For the text-containing cell, return its midpoint in (X, Y) coordinate format. 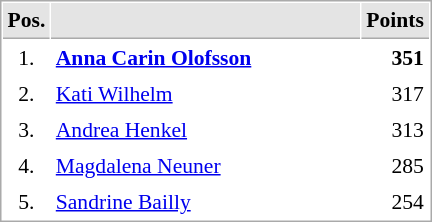
254 (396, 201)
285 (396, 165)
Points (396, 21)
351 (396, 57)
Sandrine Bailly (206, 201)
Anna Carin Olofsson (206, 57)
Andrea Henkel (206, 129)
Magdalena Neuner (206, 165)
2. (26, 93)
317 (396, 93)
Pos. (26, 21)
Kati Wilhelm (206, 93)
3. (26, 129)
1. (26, 57)
5. (26, 201)
313 (396, 129)
4. (26, 165)
